Pinpoint the cell where the given text exists, returning its (X, Y) midpoint coordinate. 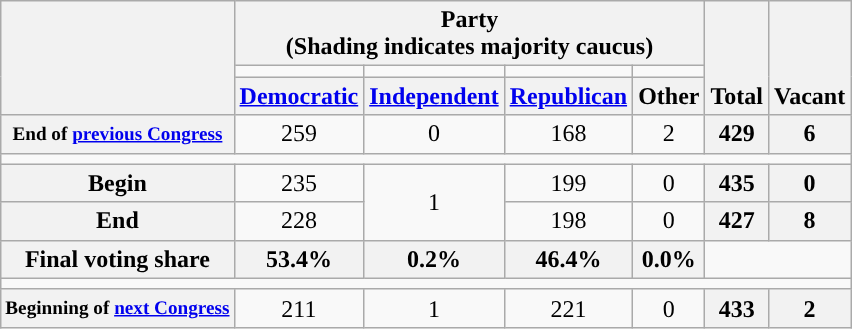
259 (299, 134)
6 (810, 134)
0.2% (434, 259)
Democratic (299, 96)
235 (299, 183)
End (118, 221)
198 (568, 221)
199 (568, 183)
429 (737, 134)
Vacant (810, 58)
46.4% (568, 259)
End of previous Congress (118, 134)
Independent (434, 96)
211 (299, 308)
0.0% (669, 259)
Other (669, 96)
228 (299, 221)
433 (737, 308)
Begin (118, 183)
Final voting share (118, 259)
Party (Shading indicates majority caucus) (470, 34)
Republican (568, 96)
8 (810, 221)
Total (737, 58)
221 (568, 308)
53.4% (299, 259)
168 (568, 134)
Beginning of next Congress (118, 308)
435 (737, 183)
427 (737, 221)
